Determine the [X, Y] coordinate at the center of the cell enclosing the given text.  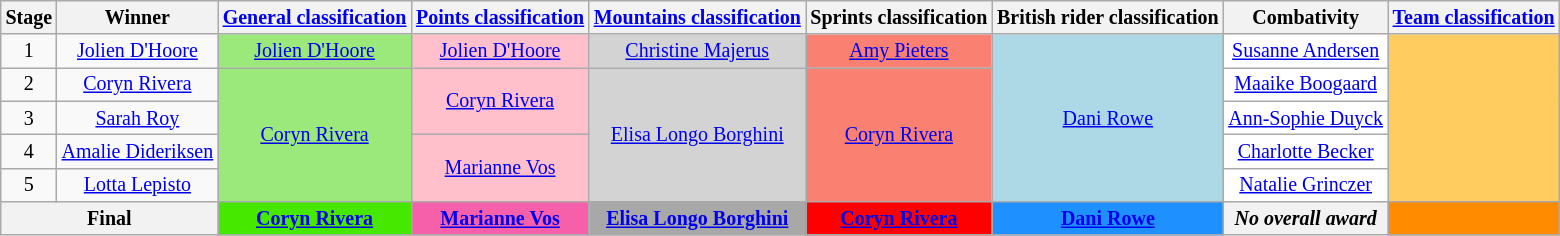
Charlotte Becker [1305, 152]
Mountains classification [698, 18]
Natalie Grinczer [1305, 184]
5 [29, 184]
Sarah Roy [138, 118]
Susanne Andersen [1305, 52]
1 [29, 52]
Sprints classification [900, 18]
Ann-Sophie Duyck [1305, 118]
Amalie Dideriksen [138, 152]
Combativity [1305, 18]
4 [29, 152]
Points classification [500, 18]
Stage [29, 18]
Maaike Boogaard [1305, 84]
3 [29, 118]
Winner [138, 18]
Amy Pieters [900, 52]
Final [110, 218]
British rider classification [1108, 18]
Lotta Lepisto [138, 184]
General classification [314, 18]
Team classification [1474, 18]
Christine Majerus [698, 52]
2 [29, 84]
No overall award [1305, 218]
